Locate the cell with the specified text and output its [X, Y] center coordinate. 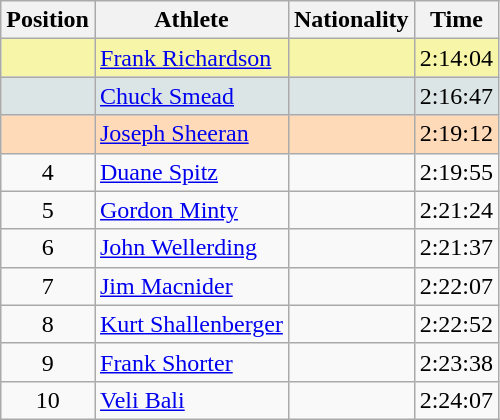
10 [48, 400]
Frank Richardson [191, 58]
John Wellerding [191, 248]
7 [48, 286]
2:22:52 [456, 324]
2:19:55 [456, 172]
Frank Shorter [191, 362]
2:19:12 [456, 134]
6 [48, 248]
2:21:37 [456, 248]
Chuck Smead [191, 96]
Athlete [191, 20]
Gordon Minty [191, 210]
Jim Macnider [191, 286]
Duane Spitz [191, 172]
5 [48, 210]
Kurt Shallenberger [191, 324]
2:23:38 [456, 362]
Nationality [351, 20]
4 [48, 172]
2:22:07 [456, 286]
8 [48, 324]
Joseph Sheeran [191, 134]
Time [456, 20]
2:16:47 [456, 96]
2:24:07 [456, 400]
Position [48, 20]
Veli Bali [191, 400]
2:21:24 [456, 210]
9 [48, 362]
2:14:04 [456, 58]
